Search for the cell housing the specified text and yield its (x, y) center coordinate. 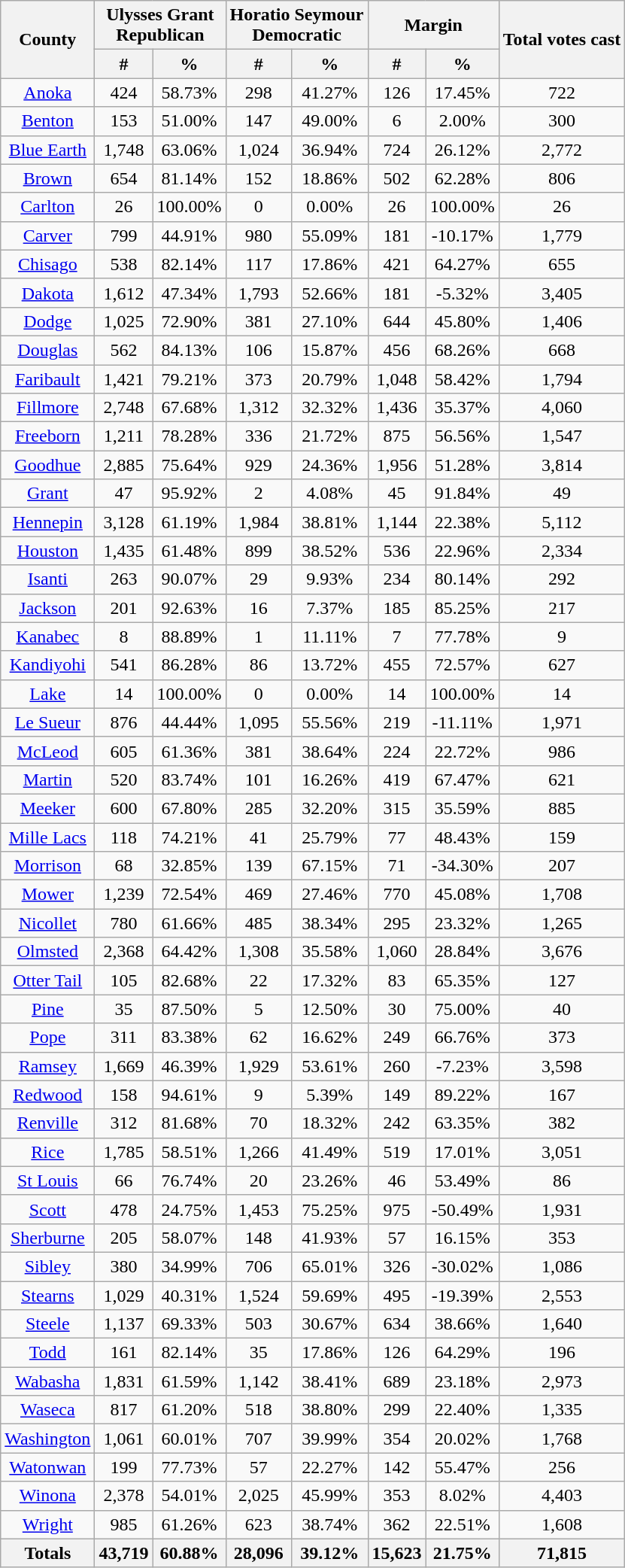
72.54% (190, 895)
87.50% (190, 1009)
875 (397, 436)
38.34% (329, 923)
62 (259, 1038)
21.75% (462, 1553)
1,436 (397, 408)
485 (259, 923)
975 (397, 1209)
61.66% (190, 923)
17.01% (462, 1152)
380 (123, 1266)
644 (397, 321)
72.57% (462, 665)
66.76% (462, 1038)
421 (397, 264)
1,308 (259, 952)
668 (562, 350)
24.36% (329, 465)
Lake (48, 694)
706 (259, 1266)
38.64% (329, 751)
80.14% (462, 579)
3,814 (562, 465)
Meeker (48, 808)
44.91% (190, 236)
806 (562, 178)
63.35% (462, 1123)
256 (562, 1467)
Stearns (48, 1295)
17.45% (462, 93)
67.80% (190, 808)
985 (123, 1524)
72.90% (190, 321)
520 (123, 779)
315 (397, 808)
770 (397, 895)
2,973 (562, 1381)
61.59% (190, 1381)
1,608 (562, 1524)
Martin (48, 779)
249 (397, 1038)
1,060 (397, 952)
-30.02% (462, 1266)
13.72% (329, 665)
536 (397, 551)
65.01% (329, 1266)
1,024 (259, 150)
44.44% (190, 722)
1,931 (562, 1209)
Le Sueur (48, 722)
117 (259, 264)
455 (397, 665)
22.51% (462, 1524)
77.73% (190, 1467)
17.32% (329, 980)
1,612 (123, 293)
-50.49% (462, 1209)
295 (397, 923)
Dakota (48, 293)
Dodge (48, 321)
Otter Tail (48, 980)
38.52% (329, 551)
-34.30% (462, 866)
20.79% (329, 378)
7 (397, 637)
106 (259, 350)
1,435 (123, 551)
2,553 (562, 1295)
7.37% (329, 608)
1,956 (397, 465)
Anoka (48, 93)
207 (562, 866)
18.86% (329, 178)
1,785 (123, 1152)
1,265 (562, 923)
3,128 (123, 522)
11.11% (329, 637)
35.37% (462, 408)
1,266 (259, 1152)
32.32% (329, 408)
299 (397, 1410)
58.07% (190, 1238)
Brown (48, 178)
1,929 (259, 1066)
1,025 (123, 321)
39.99% (329, 1439)
69.33% (190, 1324)
25.79% (329, 837)
1,779 (562, 236)
71,815 (562, 1553)
41.49% (329, 1152)
43,719 (123, 1553)
Hennepin (48, 522)
502 (397, 178)
32.20% (329, 808)
6 (397, 121)
84.13% (190, 350)
1,144 (397, 522)
600 (123, 808)
1,095 (259, 722)
94.61% (190, 1095)
20.02% (462, 1439)
30 (397, 1009)
292 (562, 579)
298 (259, 93)
38.80% (329, 1410)
1,831 (123, 1381)
817 (123, 1410)
23.26% (329, 1181)
24.75% (190, 1209)
46 (397, 1181)
159 (562, 837)
419 (397, 779)
Scott (48, 1209)
899 (259, 551)
77.78% (462, 637)
McLeod (48, 751)
1,453 (259, 1209)
503 (259, 1324)
32.85% (190, 866)
41 (259, 837)
51.00% (190, 121)
22.38% (462, 522)
40.31% (190, 1295)
22.27% (329, 1467)
1,312 (259, 408)
22 (259, 980)
55.47% (462, 1467)
Rice (48, 1152)
689 (397, 1381)
1,794 (562, 378)
47 (123, 494)
45.08% (462, 895)
234 (397, 579)
70 (259, 1123)
519 (397, 1152)
1,547 (562, 436)
1,239 (123, 895)
Wabasha (48, 1381)
46.39% (190, 1066)
81.14% (190, 178)
167 (562, 1095)
219 (397, 722)
Mower (48, 895)
64.27% (462, 264)
1,421 (123, 378)
Isanti (48, 579)
Total votes cast (562, 39)
Winona (48, 1496)
2,368 (123, 952)
876 (123, 722)
78.28% (190, 436)
38.41% (329, 1381)
-19.39% (462, 1295)
Chisago (48, 264)
56.56% (462, 436)
1,984 (259, 522)
1,335 (562, 1410)
Totals (48, 1553)
Fillmore (48, 408)
621 (562, 779)
75.64% (190, 465)
39.12% (329, 1553)
1,640 (562, 1324)
3,051 (562, 1152)
722 (562, 93)
83.38% (190, 1038)
201 (123, 608)
3,676 (562, 952)
382 (562, 1123)
326 (397, 1266)
1,708 (562, 895)
60.01% (190, 1439)
21.72% (329, 436)
538 (123, 264)
3,405 (562, 293)
1 (259, 637)
29 (259, 579)
242 (397, 1123)
1,768 (562, 1439)
18.32% (329, 1123)
30.67% (329, 1324)
158 (123, 1095)
67.68% (190, 408)
Benton (48, 121)
41.27% (329, 93)
1,748 (123, 150)
362 (397, 1524)
45 (397, 494)
22.72% (462, 751)
8 (123, 637)
61.19% (190, 522)
92.63% (190, 608)
-10.17% (462, 236)
707 (259, 1439)
518 (259, 1410)
127 (562, 980)
541 (123, 665)
16 (259, 608)
35.59% (462, 808)
724 (397, 150)
149 (397, 1095)
15,623 (397, 1553)
1,211 (123, 436)
1,524 (259, 1295)
79.21% (190, 378)
478 (123, 1209)
76.74% (190, 1181)
60.88% (190, 1553)
95.92% (190, 494)
5,112 (562, 522)
142 (397, 1467)
Renville (48, 1123)
634 (397, 1324)
Morrison (48, 866)
2,772 (562, 150)
1,137 (123, 1324)
Blue Earth (48, 150)
627 (562, 665)
224 (397, 751)
41.93% (329, 1238)
4,060 (562, 408)
53.61% (329, 1066)
22.96% (462, 551)
27.46% (329, 895)
260 (397, 1066)
2,334 (562, 551)
456 (397, 350)
38.81% (329, 522)
45.99% (329, 1496)
147 (259, 121)
Margin (433, 26)
-7.23% (462, 1066)
354 (397, 1439)
205 (123, 1238)
61.48% (190, 551)
1,048 (397, 378)
799 (123, 236)
Douglas (48, 350)
71 (397, 866)
45.80% (462, 321)
62.28% (462, 178)
654 (123, 178)
152 (259, 178)
312 (123, 1123)
66 (123, 1181)
469 (259, 895)
12.50% (329, 1009)
1,029 (123, 1295)
562 (123, 350)
58.73% (190, 93)
77 (397, 837)
217 (562, 608)
County (48, 39)
9.93% (329, 579)
Ulysses GrantRepublican (160, 26)
67.15% (329, 866)
105 (123, 980)
Waseca (48, 1410)
3,598 (562, 1066)
196 (562, 1353)
Watonwan (48, 1467)
Sherburne (48, 1238)
38.66% (462, 1324)
53.49% (462, 1181)
185 (397, 608)
58.42% (462, 378)
2,748 (123, 408)
58.51% (190, 1152)
36.94% (329, 150)
780 (123, 923)
81.68% (190, 1123)
15.87% (329, 350)
52.66% (329, 293)
1,669 (123, 1066)
2,885 (123, 465)
495 (397, 1295)
8.02% (462, 1496)
Carlton (48, 207)
65.35% (462, 980)
Horatio SeymourDemocratic (296, 26)
64.29% (462, 1353)
5.39% (329, 1095)
Nicollet (48, 923)
605 (123, 751)
1,142 (259, 1381)
980 (259, 236)
83.74% (190, 779)
89.22% (462, 1095)
Todd (48, 1353)
2.00% (462, 121)
101 (259, 779)
61.26% (190, 1524)
311 (123, 1038)
Sibley (48, 1266)
336 (259, 436)
424 (123, 93)
Olmsted (48, 952)
49.00% (329, 121)
61.36% (190, 751)
86.28% (190, 665)
1,971 (562, 722)
Houston (48, 551)
Mille Lacs (48, 837)
28.84% (462, 952)
64.42% (190, 952)
16.15% (462, 1238)
67.47% (462, 779)
Washington (48, 1439)
61.20% (190, 1410)
22.40% (462, 1410)
623 (259, 1524)
118 (123, 837)
199 (123, 1467)
23.32% (462, 923)
90.07% (190, 579)
-5.32% (462, 293)
55.56% (329, 722)
263 (123, 579)
4.08% (329, 494)
4,403 (562, 1496)
285 (259, 808)
2,025 (259, 1496)
-11.11% (462, 722)
85.25% (462, 608)
Goodhue (48, 465)
Kanabec (48, 637)
Kandiyohi (48, 665)
Steele (48, 1324)
75.00% (462, 1009)
986 (562, 751)
91.84% (462, 494)
40 (562, 1009)
74.21% (190, 837)
148 (259, 1238)
16.26% (329, 779)
300 (562, 121)
82.68% (190, 980)
2,378 (123, 1496)
26.12% (462, 150)
48.43% (462, 837)
Faribault (48, 378)
2 (259, 494)
23.18% (462, 1381)
1,793 (259, 293)
49 (562, 494)
Ramsey (48, 1066)
Pope (48, 1038)
5 (259, 1009)
27.10% (329, 321)
Carver (48, 236)
St Louis (48, 1181)
28,096 (259, 1553)
655 (562, 264)
88.89% (190, 637)
139 (259, 866)
38.74% (329, 1524)
1,406 (562, 321)
Pine (48, 1009)
34.99% (190, 1266)
16.62% (329, 1038)
Grant (48, 494)
68 (123, 866)
54.01% (190, 1496)
153 (123, 121)
929 (259, 465)
75.25% (329, 1209)
Jackson (48, 608)
20 (259, 1181)
51.28% (462, 465)
47.34% (190, 293)
161 (123, 1353)
83 (397, 980)
63.06% (190, 150)
885 (562, 808)
Freeborn (48, 436)
1,061 (123, 1439)
59.69% (329, 1295)
55.09% (329, 236)
1,086 (562, 1266)
35.58% (329, 952)
Wright (48, 1524)
Redwood (48, 1095)
68.26% (462, 350)
